Search for the cell housing the specified text and yield its [X, Y] center coordinate. 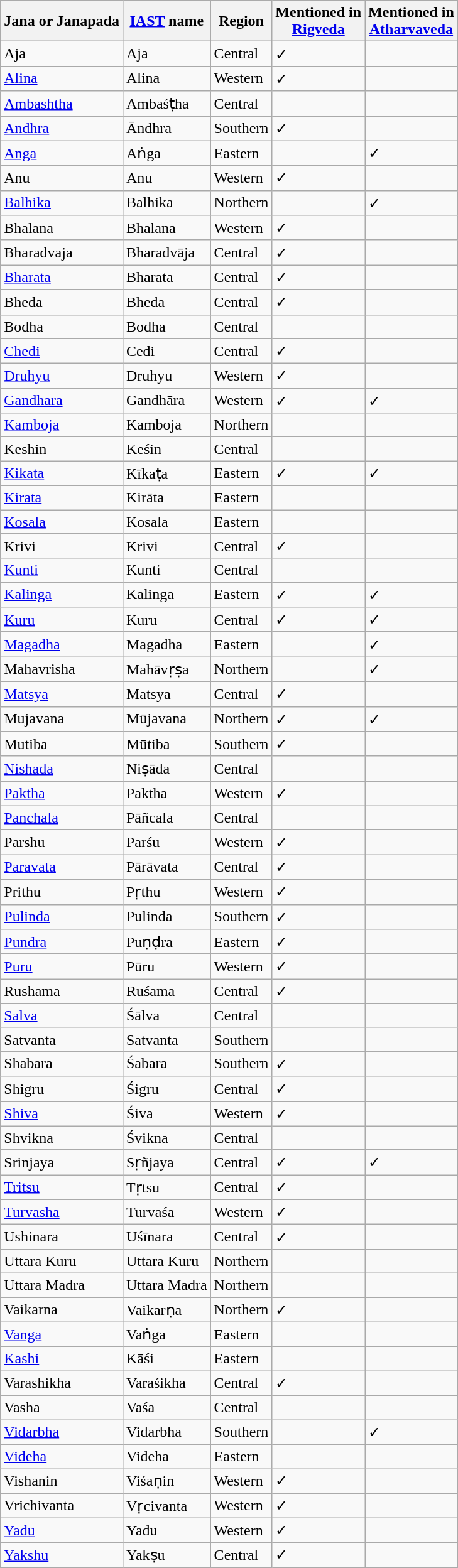
Nishada [62, 769]
Bharadvāja [166, 252]
Ambashtha [62, 104]
Kāśi [166, 1359]
Shigru [62, 1089]
Kirata [62, 497]
Rushama [62, 992]
Mūtiba [166, 744]
Mūjavana [166, 719]
Keshin [62, 449]
Tritsu [62, 1187]
Āndhra [166, 128]
Shvikna [62, 1138]
Chedi [62, 351]
Uśīnara [166, 1237]
Vaśa [166, 1407]
Salva [62, 1015]
Śvikna [166, 1138]
Vishanin [62, 1481]
Parshu [62, 842]
Prithu [62, 892]
Kikata [62, 473]
Tṛtsu [166, 1187]
Shiva [62, 1114]
Śiva [166, 1114]
Ambaśṭha [166, 104]
Mentioned inAtharvaveda [412, 21]
Yakshu [62, 1555]
Shabara [62, 1064]
Panchala [62, 818]
Gandhara [62, 401]
Varaśikha [166, 1383]
Parśu [166, 842]
Puru [62, 966]
Pārāvata [166, 867]
Vasha [62, 1407]
Śālva [166, 1015]
Vanga [62, 1334]
Keśin [166, 449]
Vaikarna [62, 1310]
Niṣāda [166, 769]
IAST name [166, 21]
Mujavana [62, 719]
Pūru [166, 966]
Mutiba [62, 744]
Cedi [166, 351]
Bharadvaja [62, 252]
Srinjaya [62, 1162]
Kirāta [166, 497]
Puṇḍra [166, 942]
Aṅga [166, 153]
Pundra [62, 942]
Sṛñjaya [166, 1162]
Mahāvṛṣa [166, 669]
Jana or Janapada [62, 21]
Pṛthu [166, 892]
Gandhāra [166, 401]
Yakṣu [166, 1555]
Ruśama [166, 992]
Pāñcala [166, 818]
Vṛcivanta [166, 1506]
Ushinara [62, 1237]
Andhra [62, 128]
Kīkaṭa [166, 473]
Turvaśa [166, 1212]
Mahavrisha [62, 669]
Varashikha [62, 1383]
Anga [62, 153]
Śabara [166, 1064]
Paravata [62, 867]
Vaikarṇa [166, 1310]
Vrichivanta [62, 1506]
Viśaṇin [166, 1481]
Mentioned inRigveda [319, 21]
Vaṅga [166, 1334]
Śigru [166, 1089]
Region [241, 21]
Turvasha [62, 1212]
Kashi [62, 1359]
